Search for the cell housing the specified text and yield its [X, Y] center coordinate. 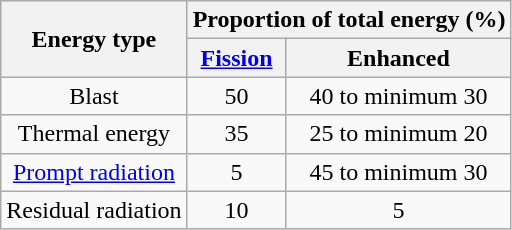
Proportion of total energy (%) [349, 20]
45 to minimum 30 [398, 172]
25 to minimum 20 [398, 134]
Fission [236, 58]
Blast [94, 96]
Thermal energy [94, 134]
10 [236, 210]
40 to minimum 30 [398, 96]
50 [236, 96]
Prompt radiation [94, 172]
Energy type [94, 39]
Enhanced [398, 58]
Residual radiation [94, 210]
35 [236, 134]
